Capture the cell that displays the provided text and extract its (x, y) central coordinate. 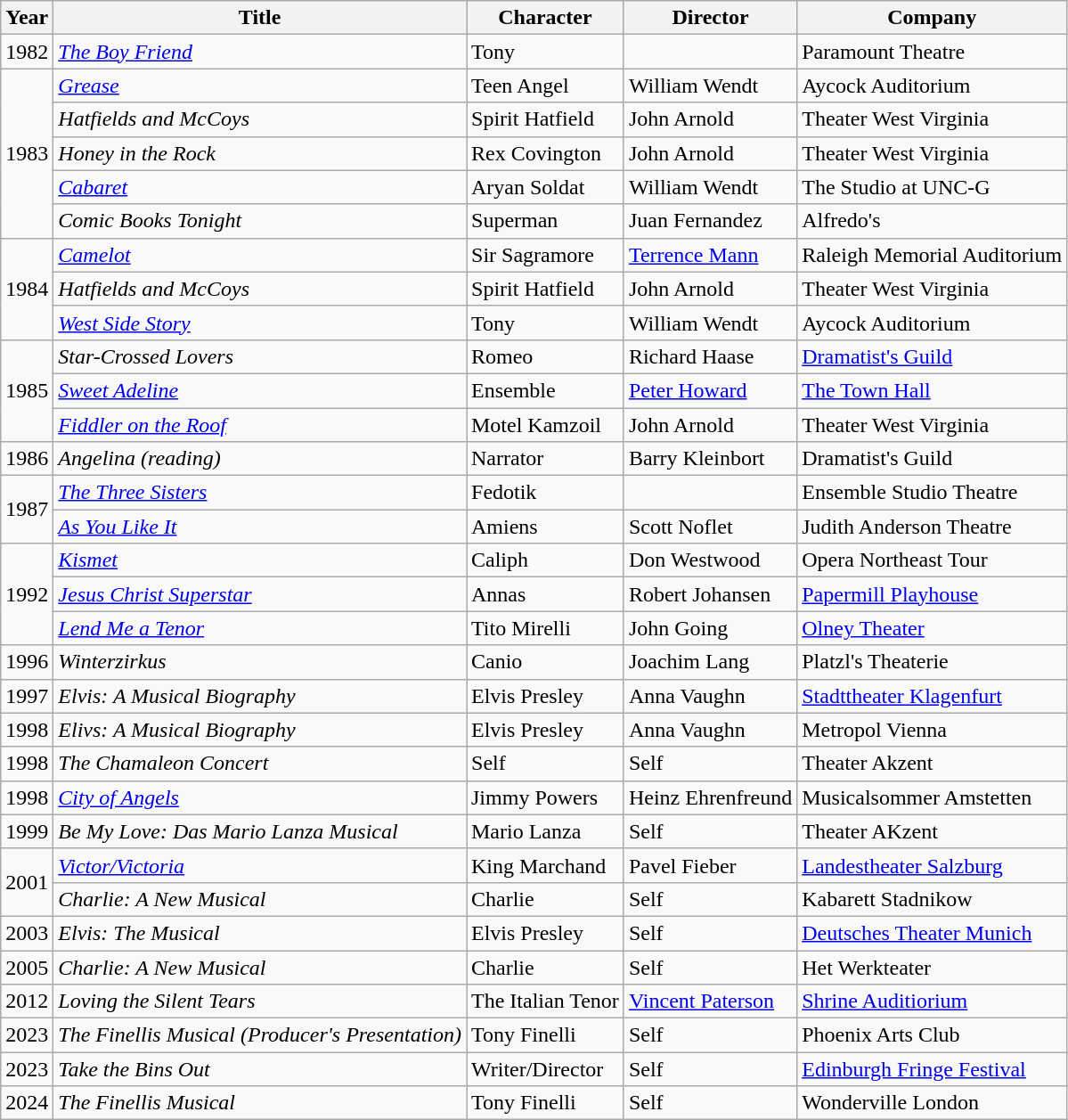
Cabaret (260, 187)
Narrator (545, 459)
Heinz Ehrenfreund (710, 797)
2003 (27, 933)
Grease (260, 86)
1996 (27, 662)
Elivs: A Musical Biography (260, 730)
Juan Fernandez (710, 221)
Vincent Paterson (710, 1001)
Alfredo's (932, 221)
Fiddler on the Roof (260, 425)
1997 (27, 696)
Don Westwood (710, 560)
Comic Books Tonight (260, 221)
Annas (545, 594)
Motel Kamzoil (545, 425)
Jesus Christ Superstar (260, 594)
Platzl's Theaterie (932, 662)
Paramount Theatre (932, 52)
Teen Angel (545, 86)
Musicalsommer Amstetten (932, 797)
Terrence Mann (710, 255)
Caliph (545, 560)
Victor/Victoria (260, 865)
Shrine Auditiorium (932, 1001)
2012 (27, 1001)
Joachim Lang (710, 662)
Judith Anderson Theatre (932, 527)
Aryan Soldat (545, 187)
Be My Love: Das Mario Lanza Musical (260, 831)
1985 (27, 390)
Scott Noflet (710, 527)
The Boy Friend (260, 52)
Superman (545, 221)
The Studio at UNC-G (932, 187)
1986 (27, 459)
Canio (545, 662)
Jimmy Powers (545, 797)
Camelot (260, 255)
Star-Crossed Lovers (260, 356)
Het Werkteater (932, 967)
Landestheater Salzburg (932, 865)
Deutsches Theater Munich (932, 933)
1982 (27, 52)
Amiens (545, 527)
1987 (27, 510)
Rex Covington (545, 153)
Kismet (260, 560)
The Italian Tenor (545, 1001)
Theater AKzent (932, 831)
1983 (27, 153)
The Three Sisters (260, 493)
Winterzirkus (260, 662)
1992 (27, 594)
Opera Northeast Tour (932, 560)
Title (260, 18)
Elvis: A Musical Biography (260, 696)
Honey in the Rock (260, 153)
Theater Akzent (932, 764)
Company (932, 18)
Fedotik (545, 493)
2001 (27, 882)
Raleigh Memorial Auditorium (932, 255)
Mario Lanza (545, 831)
The Chamaleon Concert (260, 764)
Angelina (reading) (260, 459)
John Going (710, 628)
Sweet Adeline (260, 390)
Kabarett Stadnikow (932, 899)
King Marchand (545, 865)
Wonderville London (932, 1103)
Elvis: The Musical (260, 933)
2024 (27, 1103)
1999 (27, 831)
Edinburgh Fringe Festival (932, 1069)
Lend Me a Tenor (260, 628)
Peter Howard (710, 390)
The Finellis Musical (Producer's Presentation) (260, 1035)
The Town Hall (932, 390)
Barry Kleinbort (710, 459)
Romeo (545, 356)
Robert Johansen (710, 594)
Director (710, 18)
Pavel Fieber (710, 865)
Tito Mirelli (545, 628)
Papermill Playhouse (932, 594)
Sir Sagramore (545, 255)
Loving the Silent Tears (260, 1001)
Ensemble (545, 390)
1984 (27, 289)
Olney Theater (932, 628)
Metropol Vienna (932, 730)
Writer/Director (545, 1069)
As You Like It (260, 527)
Take the Bins Out (260, 1069)
Ensemble Studio Theatre (932, 493)
The Finellis Musical (260, 1103)
2005 (27, 967)
Richard Haase (710, 356)
City of Angels (260, 797)
Stadttheater Klagenfurt (932, 696)
West Side Story (260, 323)
Year (27, 18)
Character (545, 18)
Phoenix Arts Club (932, 1035)
